Capture the cell that displays the provided text and extract its (X, Y) central coordinate. 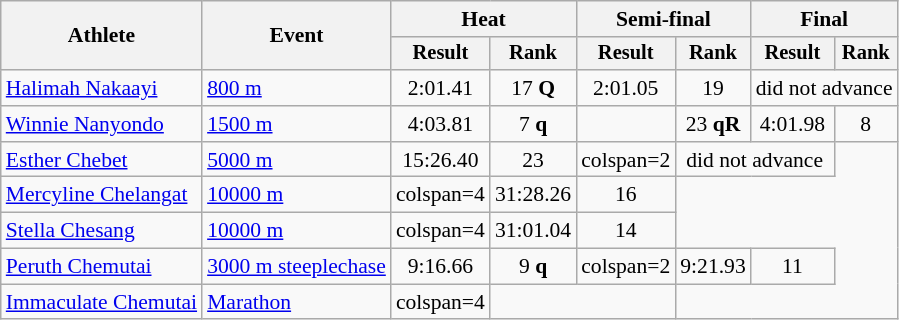
19 (712, 88)
Immaculate Chemutai (102, 302)
14 (626, 231)
11 (792, 267)
Peruth Chemutai (102, 267)
16 (626, 195)
9:21.93 (712, 267)
Event (296, 36)
Mercyline Chelangat (102, 195)
9:16.66 (440, 267)
7 q (533, 124)
9 q (533, 267)
1500 m (296, 124)
5000 m (296, 160)
8 (866, 124)
Marathon (296, 302)
17 Q (533, 88)
4:03.81 (440, 124)
23 (533, 160)
15:26.40 (440, 160)
23 qR (712, 124)
2:01.41 (440, 88)
Stella Chesang (102, 231)
3000 m steeplechase (296, 267)
2:01.05 (626, 88)
Esther Chebet (102, 160)
31:28.26 (533, 195)
Semi-final (664, 19)
Winnie Nanyondo (102, 124)
Heat (484, 19)
4:01.98 (792, 124)
31:01.04 (533, 231)
Athlete (102, 36)
Halimah Nakaayi (102, 88)
Final (824, 19)
800 m (296, 88)
